Locate the cell with the specified text and output its [x, y] center coordinate. 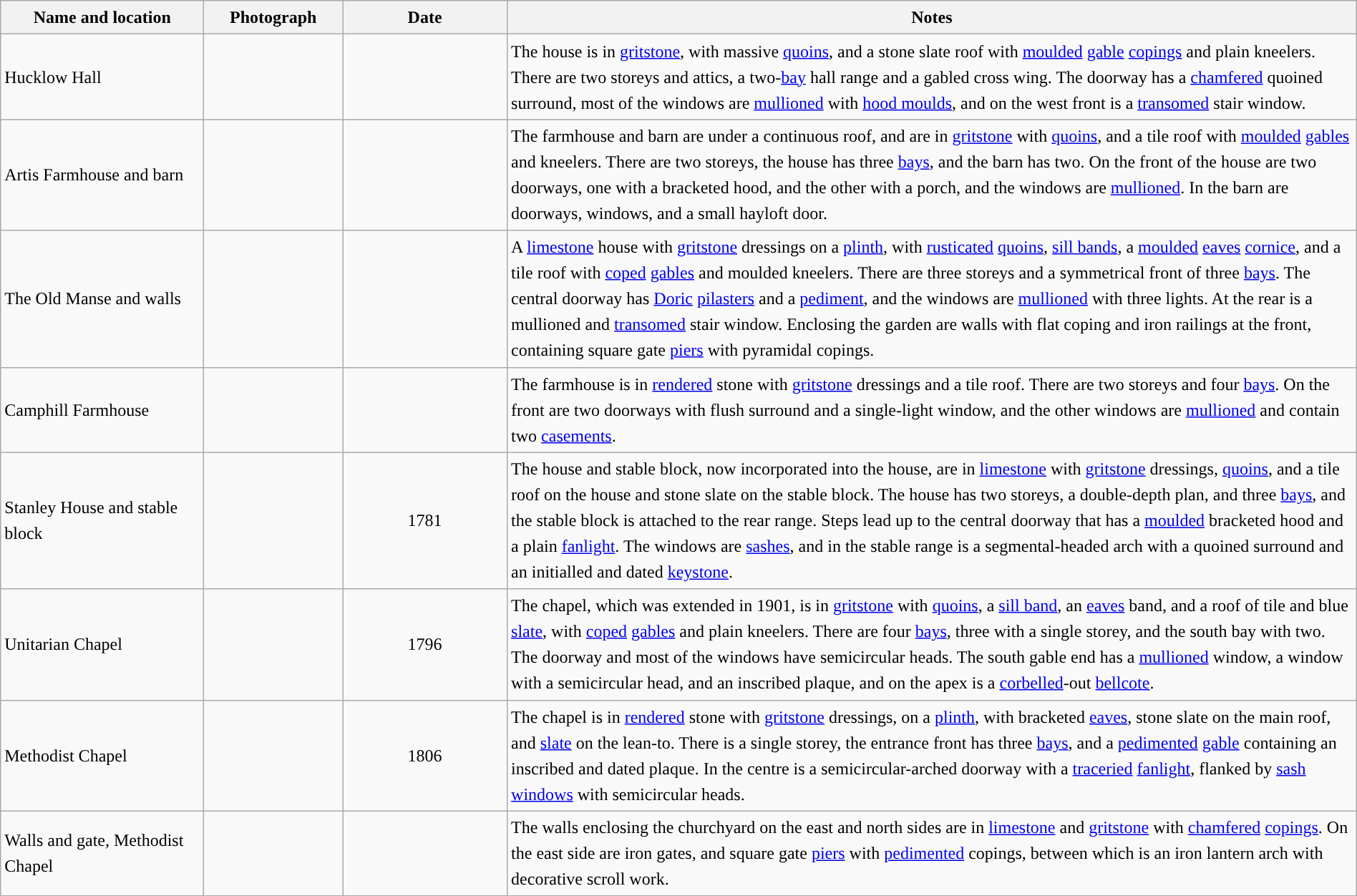
1781 [425, 521]
Stanley House and stable block [102, 521]
Walls and gate, Methodist Chapel [102, 853]
The Old Manse and walls [102, 299]
Methodist Chapel [102, 756]
Name and location [102, 17]
1806 [425, 756]
1796 [425, 644]
Notes [932, 17]
Camphill Farmhouse [102, 409]
Date [425, 17]
Hucklow Hall [102, 77]
Photograph [273, 17]
Artis Farmhouse and barn [102, 175]
Unitarian Chapel [102, 644]
